From the cell containing the given text, extract its center point as (x, y) coordinate. 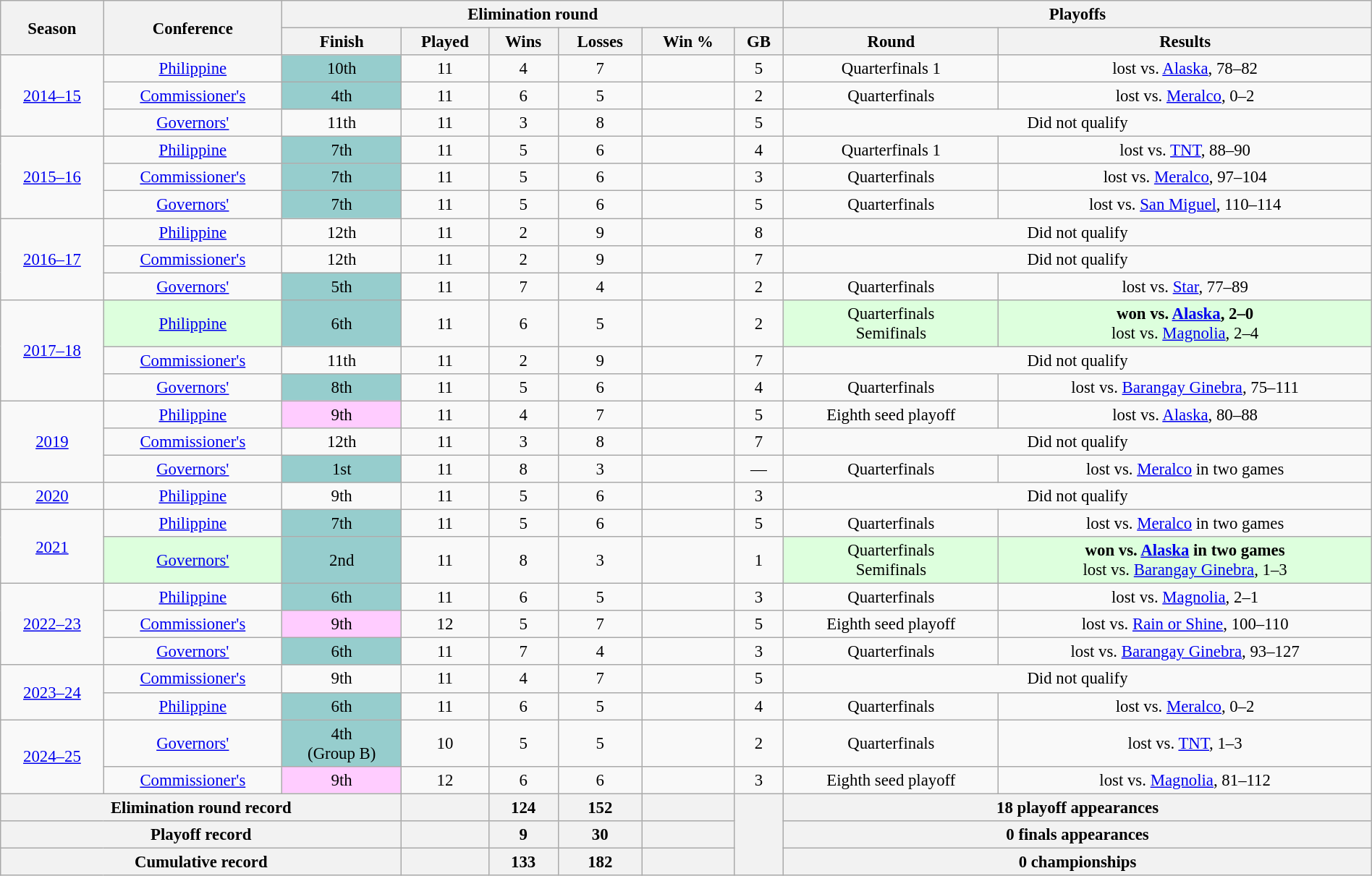
Played (445, 42)
152 (600, 807)
lost vs. TNT, 1–3 (1185, 744)
2024–25 (52, 757)
won vs. Alaska in two games lost vs. Barangay Ginebra, 1–3 (1185, 560)
Win % (687, 42)
5th (342, 286)
10th (342, 69)
182 (600, 862)
124 (523, 807)
lost vs. Alaska, 80–88 (1185, 414)
lost vs. Magnolia, 2–1 (1185, 598)
2021 (52, 547)
Losses (600, 42)
30 (600, 835)
133 (523, 862)
Results (1185, 42)
lost vs. San Miguel, 110–114 (1185, 205)
1st (342, 469)
lost vs. Barangay Ginebra, 75–111 (1185, 388)
lost vs. Meralco, 97–104 (1185, 177)
2019 (52, 441)
2023–24 (52, 693)
won vs. Alaska, 2–0 lost vs. Magnolia, 2–4 (1185, 323)
Round (892, 42)
2022–23 (52, 625)
Cumulative record (201, 862)
lost vs. Barangay Ginebra, 93–127 (1185, 652)
Elimination round (533, 14)
Season (52, 27)
18 playoff appearances (1077, 807)
10 (445, 744)
2015–16 (52, 178)
lost vs. Rain or Shine, 100–110 (1185, 624)
4th (Group B) (342, 744)
2nd (342, 560)
Wins (523, 42)
Playoff record (201, 835)
Playoffs (1077, 14)
1 (758, 560)
2020 (52, 496)
Conference (192, 27)
— (758, 469)
lost vs. Star, 77–89 (1185, 286)
2014–15 (52, 95)
0 finals appearances (1077, 835)
4th (342, 96)
2016–17 (52, 259)
GB (758, 42)
8th (342, 388)
lost vs. Magnolia, 81–112 (1185, 780)
Elimination round record (201, 807)
lost vs. TNT, 88–90 (1185, 150)
Finish (342, 42)
0 championships (1077, 862)
2017–18 (52, 350)
lost vs. Alaska, 78–82 (1185, 69)
